Detect which cell encompasses the target text, then output its (X, Y) center coordinate. 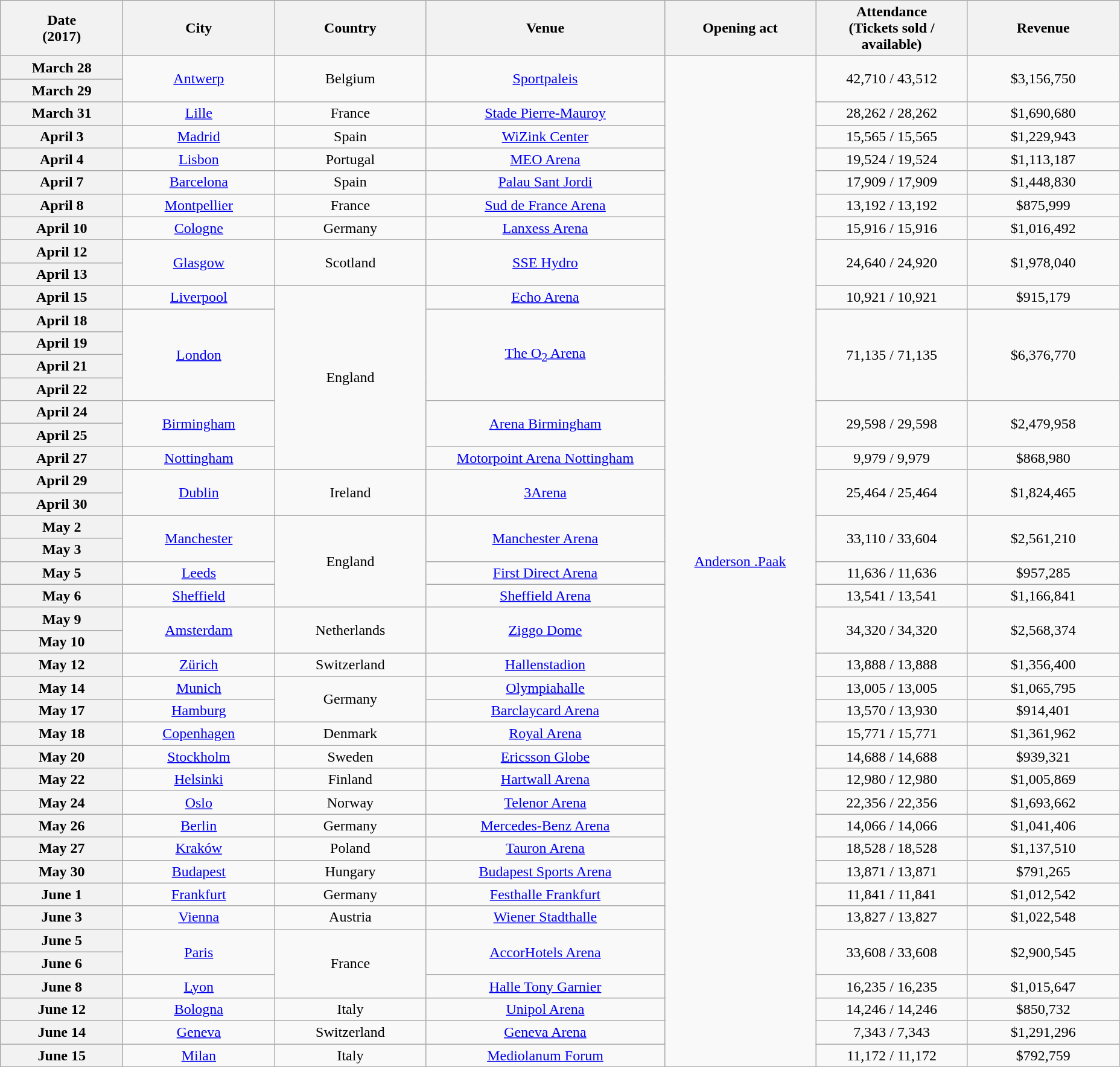
Madrid (199, 136)
Manchester (199, 538)
$915,179 (1043, 297)
May 22 (62, 780)
14,066 / 14,066 (892, 826)
Netherlands (350, 630)
April 21 (62, 366)
Sud de France Arena (546, 205)
Scotland (350, 263)
May 10 (62, 642)
$1,012,542 (1043, 894)
Mediolanum Forum (546, 1056)
Geneva Arena (546, 1032)
First Direct Arena (546, 573)
May 3 (62, 550)
Nottingham (199, 458)
May 9 (62, 619)
$1,356,400 (1043, 664)
Lanxess Arena (546, 228)
June 8 (62, 986)
Berlin (199, 826)
Ziggo Dome (546, 630)
Barcelona (199, 182)
Sheffield Arena (546, 596)
25,464 / 25,464 (892, 492)
Denmark (350, 734)
$1,978,040 (1043, 263)
33,110 / 33,604 (892, 538)
Halle Tony Garnier (546, 986)
13,192 / 13,192 (892, 205)
$3,156,750 (1043, 79)
June 6 (62, 963)
London (199, 355)
$1,137,510 (1043, 849)
Belgium (350, 79)
$1,291,296 (1043, 1032)
$2,561,210 (1043, 538)
29,598 / 29,598 (892, 424)
April 13 (62, 274)
The O2 Arena (546, 355)
Unipol Arena (546, 1009)
$1,229,943 (1043, 136)
Country (350, 28)
$875,999 (1043, 205)
Geneva (199, 1032)
April 25 (62, 435)
$939,321 (1043, 757)
$1,005,869 (1043, 780)
Wiener Stadthalle (546, 917)
$1,166,841 (1043, 596)
Barclaycard Arena (546, 711)
Lisbon (199, 159)
13,827 / 13,827 (892, 917)
Stockholm (199, 757)
Date(2017) (62, 28)
42,710 / 43,512 (892, 79)
May 12 (62, 664)
$914,401 (1043, 711)
MEO Arena (546, 159)
Dublin (199, 492)
April 27 (62, 458)
Hungary (350, 871)
Olympiahalle (546, 687)
May 30 (62, 871)
April 22 (62, 389)
Royal Arena (546, 734)
$1,693,662 (1043, 803)
Kraków (199, 849)
Telenor Arena (546, 803)
$1,448,830 (1043, 182)
Montpellier (199, 205)
Lyon (199, 986)
$6,376,770 (1043, 355)
Festhalle Frankfurt (546, 894)
April 24 (62, 412)
Echo Arena (546, 297)
April 12 (62, 251)
71,135 / 71,135 (892, 355)
$957,285 (1043, 573)
Lille (199, 113)
April 30 (62, 504)
May 5 (62, 573)
April 8 (62, 205)
$1,015,647 (1043, 986)
WiZink Center (546, 136)
$2,479,958 (1043, 424)
$1,824,465 (1043, 492)
Paris (199, 952)
18,528 / 18,528 (892, 849)
Budapest Sports Arena (546, 871)
Sheffield (199, 596)
Sweden (350, 757)
May 14 (62, 687)
13,541 / 13,541 (892, 596)
3Arena (546, 492)
Glasgow (199, 263)
10,921 / 10,921 (892, 297)
Bologna (199, 1009)
$2,900,545 (1043, 952)
Liverpool (199, 297)
28,262 / 28,262 (892, 113)
April 18 (62, 320)
June 1 (62, 894)
Ericsson Globe (546, 757)
Frankfurt (199, 894)
$1,041,406 (1043, 826)
Copenhagen (199, 734)
15,565 / 15,565 (892, 136)
Leeds (199, 573)
Vienna (199, 917)
13,871 / 13,871 (892, 871)
$1,065,795 (1043, 687)
Milan (199, 1056)
$1,022,548 (1043, 917)
$868,980 (1043, 458)
May 2 (62, 527)
May 27 (62, 849)
7,343 / 7,343 (892, 1032)
17,909 / 17,909 (892, 182)
$2,568,374 (1043, 630)
Anderson .Paak (740, 561)
May 18 (62, 734)
16,235 / 16,235 (892, 986)
April 4 (62, 159)
Portugal (350, 159)
Oslo (199, 803)
13,570 / 13,930 (892, 711)
15,771 / 15,771 (892, 734)
Antwerp (199, 79)
14,246 / 14,246 (892, 1009)
Stade Pierre-Mauroy (546, 113)
Budapest (199, 871)
April 15 (62, 297)
May 26 (62, 826)
Hartwall Arena (546, 780)
March 31 (62, 113)
Birmingham (199, 424)
14,688 / 14,688 (892, 757)
Cologne (199, 228)
11,636 / 11,636 (892, 573)
Manchester Arena (546, 538)
April 3 (62, 136)
9,979 / 9,979 (892, 458)
April 29 (62, 481)
May 17 (62, 711)
33,608 / 33,608 (892, 952)
June 5 (62, 940)
Venue (546, 28)
34,320 / 34,320 (892, 630)
May 24 (62, 803)
June 12 (62, 1009)
$1,361,962 (1043, 734)
Helsinki (199, 780)
15,916 / 15,916 (892, 228)
Amsterdam (199, 630)
24,640 / 24,920 (892, 263)
11,172 / 11,172 (892, 1056)
$850,732 (1043, 1009)
Norway (350, 803)
Zürich (199, 664)
Motorpoint Arena Nottingham (546, 458)
Arena Birmingham (546, 424)
March 29 (62, 91)
Sportpaleis (546, 79)
May 20 (62, 757)
Finland (350, 780)
$1,016,492 (1043, 228)
$1,690,680 (1043, 113)
$791,265 (1043, 871)
19,524 / 19,524 (892, 159)
May 6 (62, 596)
April 10 (62, 228)
Attendance(Tickets sold / available) (892, 28)
June 15 (62, 1056)
Hamburg (199, 711)
June 14 (62, 1032)
Ireland (350, 492)
Poland (350, 849)
$792,759 (1043, 1056)
13,005 / 13,005 (892, 687)
June 3 (62, 917)
Hallenstadion (546, 664)
13,888 / 13,888 (892, 664)
11,841 / 11,841 (892, 894)
Palau Sant Jordi (546, 182)
Mercedes-Benz Arena (546, 826)
22,356 / 22,356 (892, 803)
April 7 (62, 182)
$1,113,187 (1043, 159)
AccorHotels Arena (546, 952)
City (199, 28)
Revenue (1043, 28)
SSE Hydro (546, 263)
12,980 / 12,980 (892, 780)
March 28 (62, 68)
April 19 (62, 343)
Munich (199, 687)
Tauron Arena (546, 849)
Austria (350, 917)
Opening act (740, 28)
